For the text-containing cell, return its midpoint in [X, Y] coordinate format. 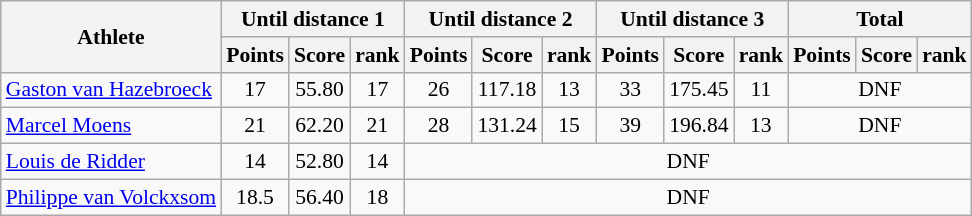
Until distance 2 [501, 19]
33 [630, 90]
62.20 [320, 126]
55.80 [320, 90]
56.40 [320, 197]
Total [880, 19]
Until distance 1 [313, 19]
18.5 [255, 197]
15 [570, 126]
117.18 [506, 90]
Philippe van Volckxsom [111, 197]
175.45 [698, 90]
39 [630, 126]
Gaston van Hazebroeck [111, 90]
28 [439, 126]
26 [439, 90]
131.24 [506, 126]
52.80 [320, 162]
196.84 [698, 126]
18 [378, 197]
Athlete [111, 36]
Louis de Ridder [111, 162]
11 [762, 90]
Until distance 3 [692, 19]
Marcel Moens [111, 126]
